Locate the cell with the specified text and output its [X, Y] center coordinate. 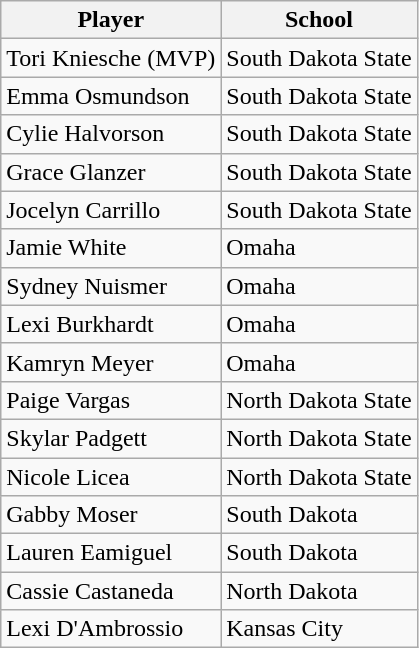
Lexi D'Ambrossio [111, 629]
Lexi Burkhardt [111, 324]
Tori Kniesche (MVP) [111, 58]
Emma Osmundson [111, 96]
Gabby Moser [111, 515]
Paige Vargas [111, 400]
Kamryn Meyer [111, 362]
Kansas City [319, 629]
North Dakota [319, 591]
Sydney Nuismer [111, 286]
Cassie Castaneda [111, 591]
Nicole Licea [111, 477]
Cylie Halvorson [111, 134]
Lauren Eamiguel [111, 553]
Grace Glanzer [111, 172]
Jocelyn Carrillo [111, 210]
School [319, 20]
Player [111, 20]
Jamie White [111, 248]
Skylar Padgett [111, 438]
